Capture the cell that displays the provided text and extract its (x, y) central coordinate. 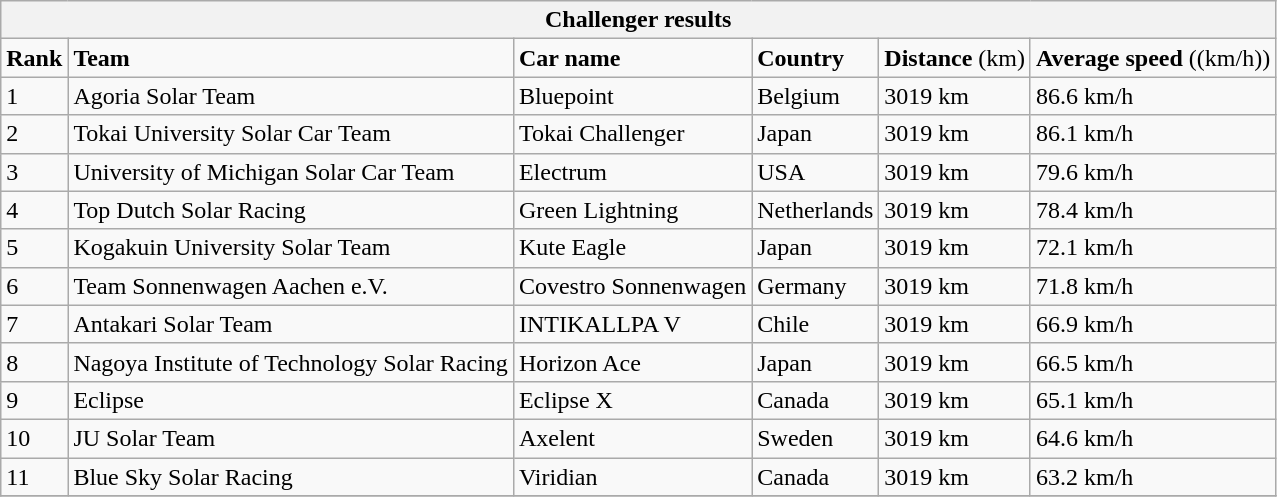
66.9 km/h (1152, 324)
Sweden (816, 438)
Team (291, 58)
6 (34, 286)
4 (34, 210)
71.8 km/h (1152, 286)
Kute Eagle (632, 248)
Green Lightning (632, 210)
Eclipse (291, 400)
Average speed ((km/h)) (1152, 58)
66.5 km/h (1152, 362)
JU Solar Team (291, 438)
Belgium (816, 96)
Top Dutch Solar Racing (291, 210)
3 (34, 172)
1 (34, 96)
7 (34, 324)
Netherlands (816, 210)
11 (34, 477)
Challenger results (638, 20)
INTIKALLPA V (632, 324)
Kogakuin University Solar Team (291, 248)
79.6 km/h (1152, 172)
Team Sonnenwagen Aachen e.V. (291, 286)
10 (34, 438)
8 (34, 362)
86.6 km/h (1152, 96)
72.1 km/h (1152, 248)
Distance (km) (955, 58)
Eclipse X (632, 400)
Rank (34, 58)
78.4 km/h (1152, 210)
Germany (816, 286)
Antakari Solar Team (291, 324)
Tokai Challenger (632, 134)
Tokai University Solar Car Team (291, 134)
Bluepoint (632, 96)
9 (34, 400)
Chile (816, 324)
65.1 km/h (1152, 400)
Blue Sky Solar Racing (291, 477)
University of Michigan Solar Car Team (291, 172)
Horizon Ace (632, 362)
Agoria Solar Team (291, 96)
Viridian (632, 477)
64.6 km/h (1152, 438)
63.2 km/h (1152, 477)
5 (34, 248)
86.1 km/h (1152, 134)
Car name (632, 58)
2 (34, 134)
Covestro Sonnenwagen (632, 286)
Nagoya Institute of Technology Solar Racing (291, 362)
USA (816, 172)
Electrum (632, 172)
Country (816, 58)
Axelent (632, 438)
